From the cell containing the given text, extract its center point as (X, Y) coordinate. 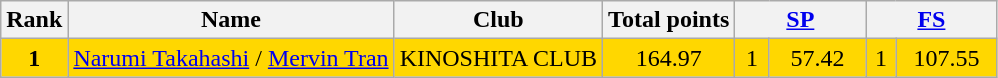
Narumi Takahashi / Mervin Tran (231, 58)
Name (231, 20)
Rank (34, 20)
107.55 (946, 58)
SP (800, 20)
164.97 (669, 58)
Total points (669, 20)
57.42 (818, 58)
FS (932, 20)
KINOSHITA CLUB (498, 58)
Club (498, 20)
